Scan for the cell matching the given text and deliver its (x, y) coordinate at center. 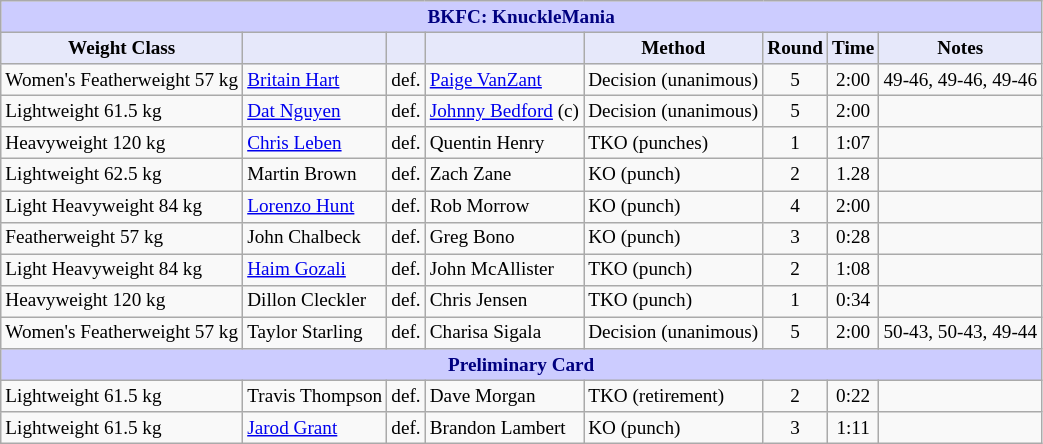
0:28 (852, 238)
TKO (retirement) (674, 396)
Quentin Henry (504, 143)
50-43, 50-43, 49-44 (960, 333)
1:08 (852, 270)
4 (796, 206)
1:07 (852, 143)
Lorenzo Hunt (315, 206)
Taylor Starling (315, 333)
Chris Jensen (504, 301)
Travis Thompson (315, 396)
Dillon Cleckler (315, 301)
Jarod Grant (315, 428)
Chris Leben (315, 143)
Preliminary Card (522, 365)
Britain Hart (315, 80)
John Chalbeck (315, 238)
0:34 (852, 301)
Weight Class (122, 48)
Dat Nguyen (315, 111)
Zach Zane (504, 175)
49-46, 49-46, 49-46 (960, 80)
John McAllister (504, 270)
Method (674, 48)
0:22 (852, 396)
Martin Brown (315, 175)
1.28 (852, 175)
Featherweight 57 kg (122, 238)
Notes (960, 48)
Dave Morgan (504, 396)
Charisa Sigala (504, 333)
Greg Bono (504, 238)
Johnny Bedford (c) (504, 111)
1:11 (852, 428)
Paige VanZant (504, 80)
Time (852, 48)
TKO (punches) (674, 143)
Haim Gozali (315, 270)
Round (796, 48)
BKFC: KnuckleMania (522, 17)
Brandon Lambert (504, 428)
Rob Morrow (504, 206)
Lightweight 62.5 kg (122, 175)
